Return the [X, Y] coordinate for the center point of the cell that contains the specified text.  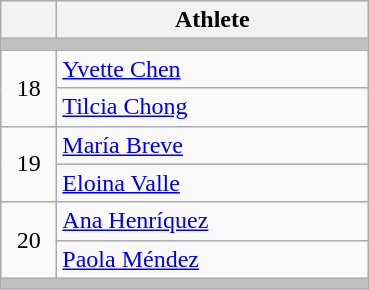
Paola Méndez [212, 259]
18 [29, 88]
Eloina Valle [212, 183]
Ana Henríquez [212, 221]
Yvette Chen [212, 69]
19 [29, 164]
Athlete [212, 20]
María Breve [212, 145]
20 [29, 240]
Tilcia Chong [212, 107]
